Detect which cell encompasses the target text, then output its (X, Y) center coordinate. 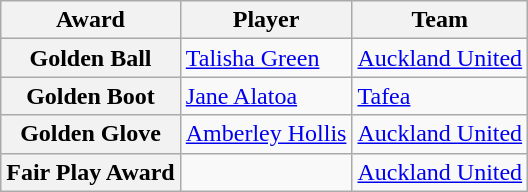
Jane Alatoa (266, 96)
Award (91, 20)
Talisha Green (266, 58)
Golden Boot (91, 96)
Golden Glove (91, 134)
Tafea (440, 96)
Team (440, 20)
Fair Play Award (91, 172)
Player (266, 20)
Golden Ball (91, 58)
Amberley Hollis (266, 134)
